Output the (X, Y) coordinate of the center of the cell containing the given text.  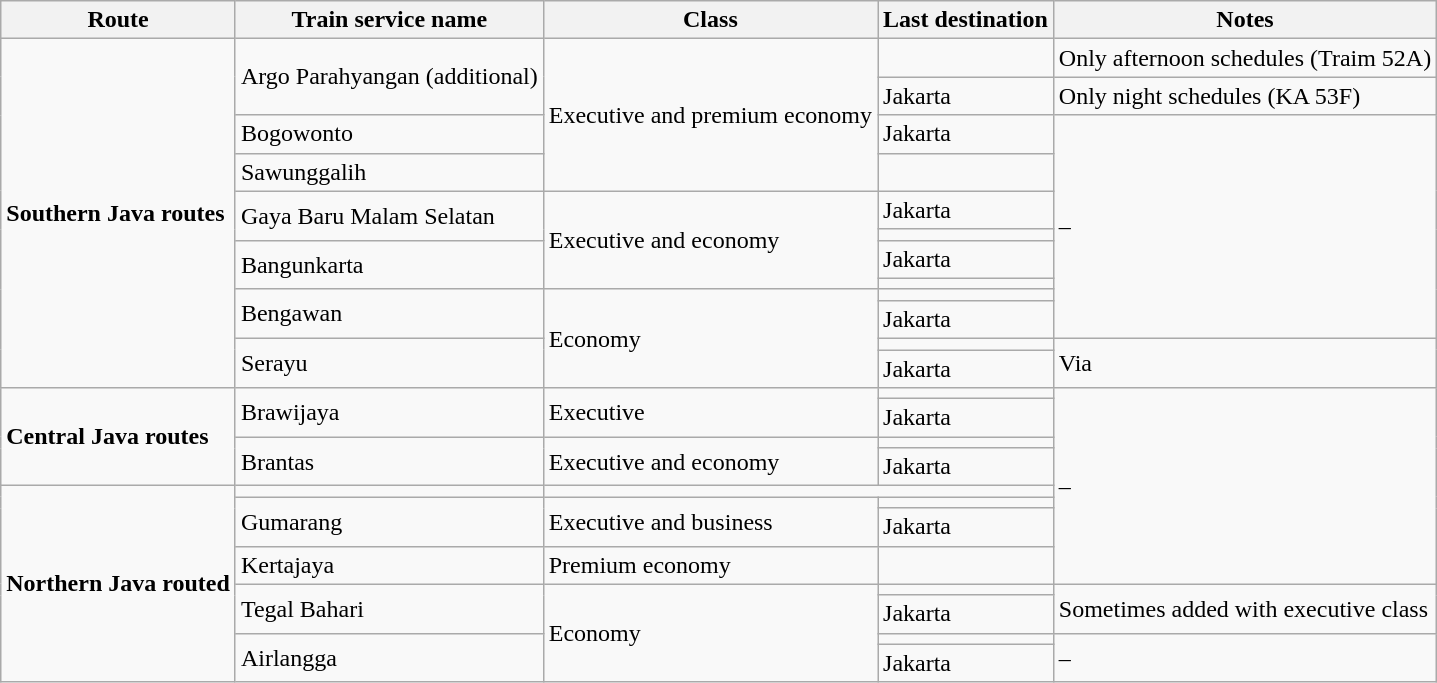
Notes (1244, 20)
Sometimes added with executive class (1244, 608)
Premium economy (710, 565)
Class (710, 20)
Tegal Bahari (389, 608)
Via (1244, 362)
Last destination (966, 20)
Only afternoon schedules (Traim 52A) (1244, 58)
Bengawan (389, 314)
Bogowonto (389, 134)
Sawunggalih (389, 172)
Executive and business (710, 522)
Gaya Baru Malam Selatan (389, 216)
Executive and premium economy (710, 115)
Central Java routes (118, 437)
Brantas (389, 462)
Route (118, 20)
Gumarang (389, 522)
Bangunkarta (389, 264)
Executive (710, 412)
Only night schedules (KA 53F) (1244, 96)
Northern Java routed (118, 584)
Brawijaya (389, 412)
Kertajaya (389, 565)
Argo Parahyangan (additional) (389, 77)
Airlangga (389, 658)
Serayu (389, 362)
Southern Java routes (118, 214)
Train service name (389, 20)
